Extract the [X, Y] coordinate from the center of the cell holding the provided text.  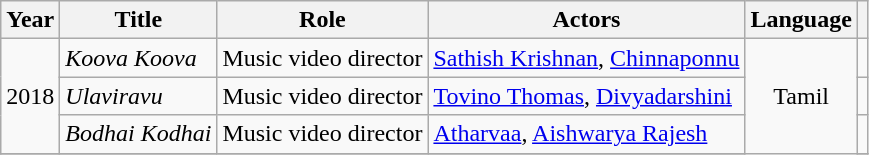
Title [138, 20]
Role [322, 20]
Actors [586, 20]
Tovino Thomas, Divyadarshini [586, 96]
Koova Koova [138, 58]
Year [30, 20]
2018 [30, 96]
Ulaviravu [138, 96]
Bodhai Kodhai [138, 134]
Language [801, 20]
Tamil [801, 96]
Atharvaa, Aishwarya Rajesh [586, 134]
Sathish Krishnan, Chinnaponnu [586, 58]
